Determine the [X, Y] coordinate at the center of the cell enclosing the given text.  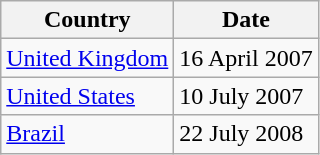
Country [88, 20]
United Kingdom [88, 58]
Brazil [88, 134]
22 July 2008 [246, 134]
16 April 2007 [246, 58]
Date [246, 20]
United States [88, 96]
10 July 2007 [246, 96]
